Search for the cell housing the specified text and yield its (x, y) center coordinate. 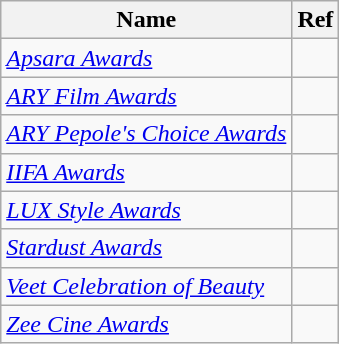
ARY Pepole's Choice Awards (146, 134)
Ref (316, 20)
Name (146, 20)
IIFA Awards (146, 172)
Zee Cine Awards (146, 324)
Apsara Awards (146, 58)
Veet Celebration of Beauty (146, 286)
ARY Film Awards (146, 96)
Stardust Awards (146, 248)
LUX Style Awards (146, 210)
